Locate the cell with the specified text and output its [x, y] center coordinate. 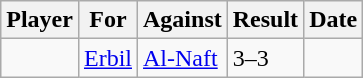
Player [40, 20]
3–3 [265, 58]
Date [334, 20]
Against [183, 20]
Result [265, 20]
Erbil [108, 58]
Al-Naft [183, 58]
For [108, 20]
